Search for the cell housing the specified text and yield its [X, Y] center coordinate. 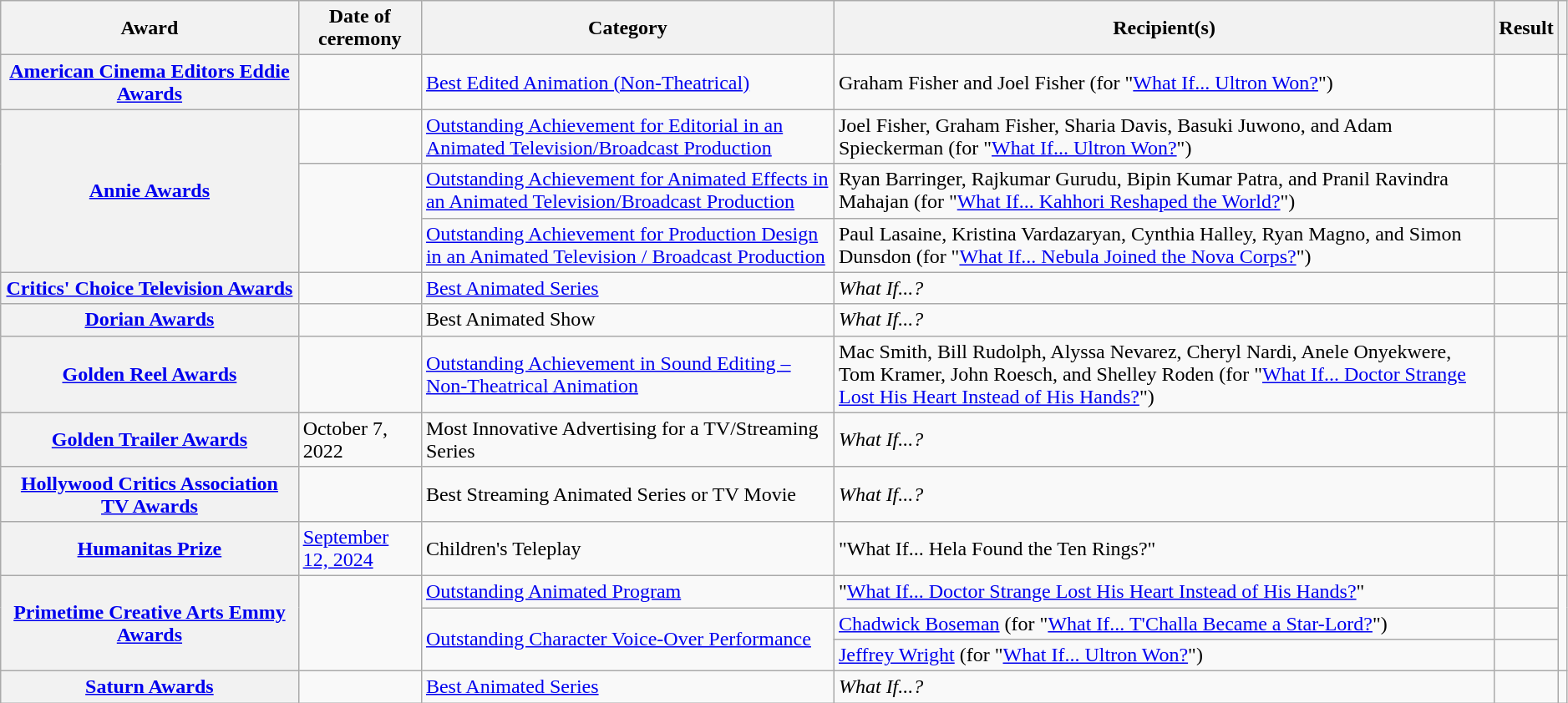
Graham Fisher and Joel Fisher (for "What If... Ultron Won?") [1164, 82]
Golden Trailer Awards [150, 439]
Category [627, 28]
Most Innovative Advertising for a TV/Streaming Series [627, 439]
Best Edited Animation (Non-Theatrical) [627, 82]
Chadwick Boseman (for "What If... T'Challa Became a Star-Lord?") [1164, 624]
Award [150, 28]
Annie Awards [150, 190]
Outstanding Achievement for Editorial in an Animated Television/Broadcast Production [627, 137]
Saturn Awards [150, 687]
Dorian Awards [150, 320]
"What If... Doctor Strange Lost His Heart Instead of His Hands?" [1164, 591]
Humanitas Prize [150, 548]
Recipient(s) [1164, 28]
Children's Teleplay [627, 548]
Golden Reel Awards [150, 374]
Outstanding Character Voice-Over Performance [627, 640]
Hollywood Critics Association TV Awards [150, 494]
American Cinema Editors Eddie Awards [150, 82]
Primetime Creative Arts Emmy Awards [150, 623]
Outstanding Animated Program [627, 591]
Ryan Barringer, Rajkumar Gurudu, Bipin Kumar Patra, and Pranil Ravindra Mahajan (for "What If... Kahhori Reshaped the World?") [1164, 190]
Best Animated Show [627, 320]
Outstanding Achievement in Sound Editing – Non-Theatrical Animation [627, 374]
Best Streaming Animated Series or TV Movie [627, 494]
October 7, 2022 [359, 439]
Jeffrey Wright (for "What If... Ultron Won?") [1164, 655]
Outstanding Achievement for Animated Effects in an Animated Television/Broadcast Production [627, 190]
Result [1526, 28]
Outstanding Achievement for Production Design in an Animated Television / Broadcast Production [627, 245]
September 12, 2024 [359, 548]
"What If... Hela Found the Ten Rings?" [1164, 548]
Paul Lasaine, Kristina Vardazaryan, Cynthia Halley, Ryan Magno, and Simon Dunsdon (for "What If... Nebula Joined the Nova Corps?") [1164, 245]
Joel Fisher, Graham Fisher, Sharia Davis, Basuki Juwono, and Adam Spieckerman (for "What If... Ultron Won?") [1164, 137]
Critics' Choice Television Awards [150, 288]
Date of ceremony [359, 28]
